For the text-containing cell, return its midpoint in (x, y) coordinate format. 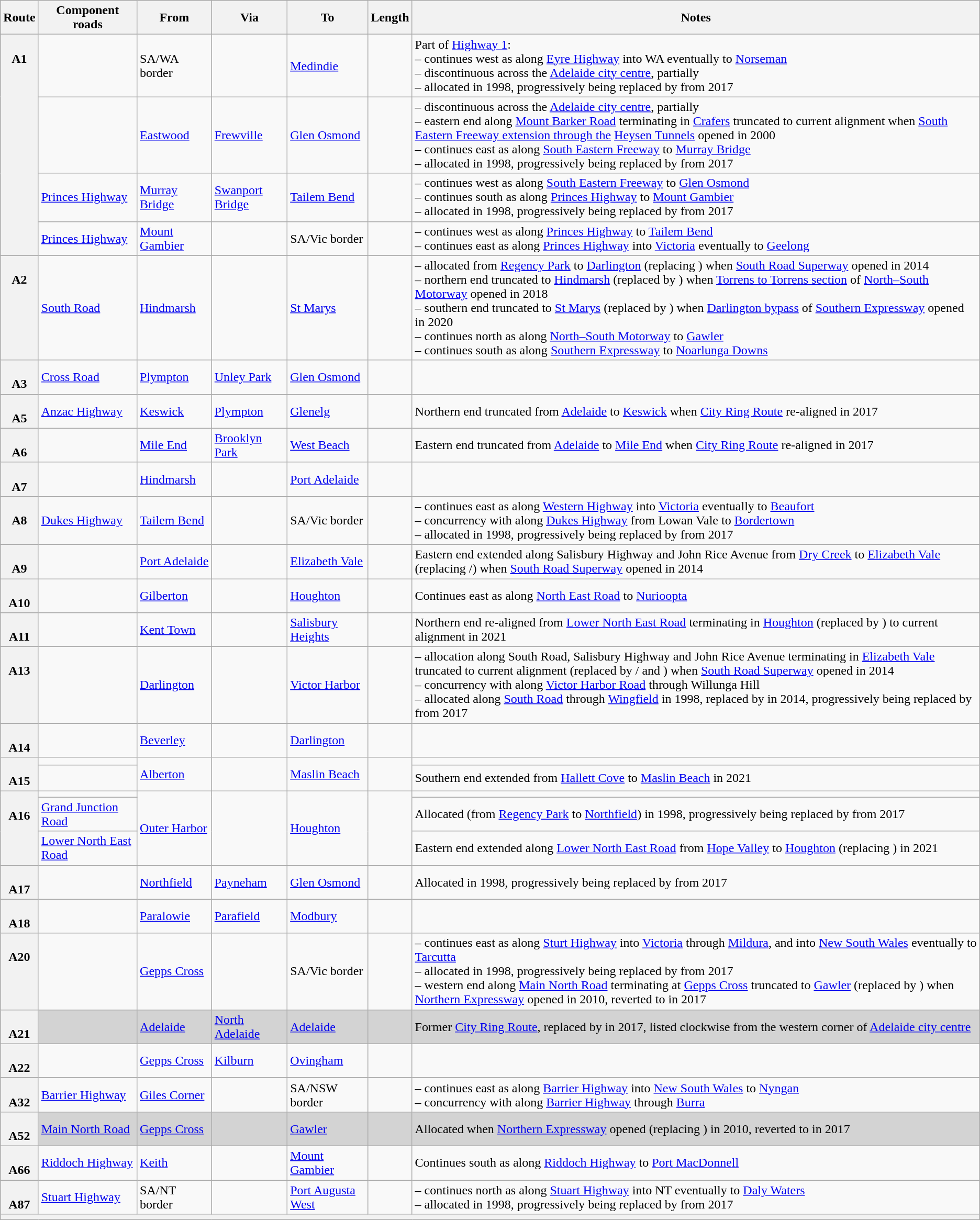
A11 (19, 630)
A2 (19, 308)
A32 (19, 1095)
A15 (19, 775)
Maslin Beach (328, 775)
Length (390, 18)
Former City Ring Route, replaced by in 2017, listed clockwise from the western corner of Adelaide city centre (696, 1027)
To (328, 18)
Frewville (249, 135)
– continues north as along Stuart Highway into NT eventually to Daly Waters– allocated in 1998, progressively being replaced by from 2017 (696, 1196)
Northern end re-aligned from Lower North East Road terminating in Houghton (replaced by ) to current alignment in 2021 (696, 630)
Parafield (249, 916)
Via (249, 18)
Grand Junction Road (87, 814)
A17 (19, 882)
Northfield (175, 882)
A66 (19, 1163)
Eastern end extended along Lower North East Road from Hope Valley to Houghton (replacing ) in 2021 (696, 848)
Route (19, 18)
Continues south as along Riddoch Highway to Port MacDonnell (696, 1163)
Eastwood (175, 135)
A22 (19, 1060)
A9 (19, 561)
A16 (19, 828)
A6 (19, 445)
A52 (19, 1128)
West Beach (328, 445)
A7 (19, 479)
Payneham (249, 882)
Riddoch Highway (87, 1163)
– continues west as along Princes Highway to Tailem Bend– continues east as along Princes Highway into Victoria eventually to Geelong (696, 239)
A21 (19, 1027)
Allocated in 1998, progressively being replaced by from 2017 (696, 882)
Modbury (328, 916)
A13 (19, 685)
Eastern end truncated from Adelaide to Mile End when City Ring Route re-aligned in 2017 (696, 445)
A10 (19, 596)
Beverley (175, 740)
Keswick (175, 411)
A87 (19, 1196)
Giles Corner (175, 1095)
From (175, 18)
Gilberton (175, 596)
Victor Harbor (328, 685)
Mile End (175, 445)
Paralowie (175, 916)
Anzac Highway (87, 411)
Glenelg (328, 411)
SA/NT border (175, 1196)
Murray Bridge (175, 197)
Elizabeth Vale (328, 561)
A14 (19, 740)
Lower North East Road (87, 848)
Swanport Bridge (249, 197)
A8 (19, 520)
Port Augusta West (328, 1196)
Outer Harbor (175, 828)
Allocated (from Regency Park to Northfield) in 1998, progressively being replaced by from 2017 (696, 814)
A3 (19, 377)
Kent Town (175, 630)
Component roads (87, 18)
Kilburn (249, 1060)
Brooklyn Park (249, 445)
South Road (87, 308)
A5 (19, 411)
Unley Park (249, 377)
SA/NSW border (328, 1095)
Barrier Highway (87, 1095)
Stuart Highway (87, 1196)
Allocated when Northern Expressway opened (replacing ) in 2010, reverted to in 2017 (696, 1128)
Alberton (175, 775)
– continues east as along Barrier Highway into New South Wales to Nyngan– concurrency with along Barrier Highway through Burra (696, 1095)
Medindie (328, 66)
Northern end truncated from Adelaide to Keswick when City Ring Route re-aligned in 2017 (696, 411)
Main North Road (87, 1128)
Dukes Highway (87, 520)
Continues east as along North East Road to Nurioopta (696, 596)
Gawler (328, 1128)
North Adelaide (249, 1027)
Ovingham (328, 1060)
A20 (19, 971)
Notes (696, 18)
A1 (19, 145)
Keith (175, 1163)
Cross Road (87, 377)
St Marys (328, 308)
A18 (19, 916)
Southern end extended from Hallett Cove to Maslin Beach in 2021 (696, 778)
SA/WA border (175, 66)
Salisbury Heights (328, 630)
